Identify which cell holds the provided text, then report its (x, y) central coordinate. 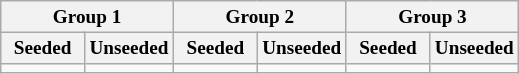
Group 2 (260, 17)
Group 3 (432, 17)
Group 1 (88, 17)
